Locate the cell with the specified text and output its [x, y] center coordinate. 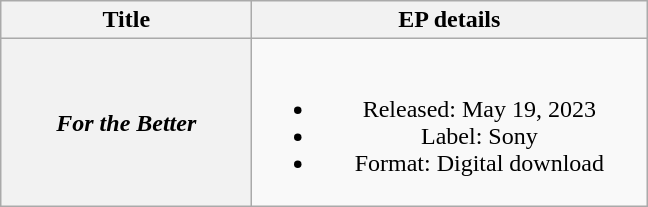
Title [126, 20]
Released: May 19, 2023Label: SonyFormat: Digital download [450, 122]
EP details [450, 20]
For the Better [126, 122]
